Detect which cell encompasses the target text, then output its (x, y) center coordinate. 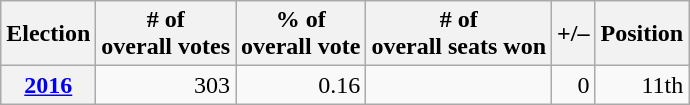
0 (574, 85)
Election (48, 34)
% ofoverall vote (301, 34)
# ofoverall seats won (459, 34)
+/– (574, 34)
11th (642, 85)
Position (642, 34)
# ofoverall votes (166, 34)
303 (166, 85)
2016 (48, 85)
0.16 (301, 85)
